Extract the (x, y) coordinate from the center of the cell holding the provided text.  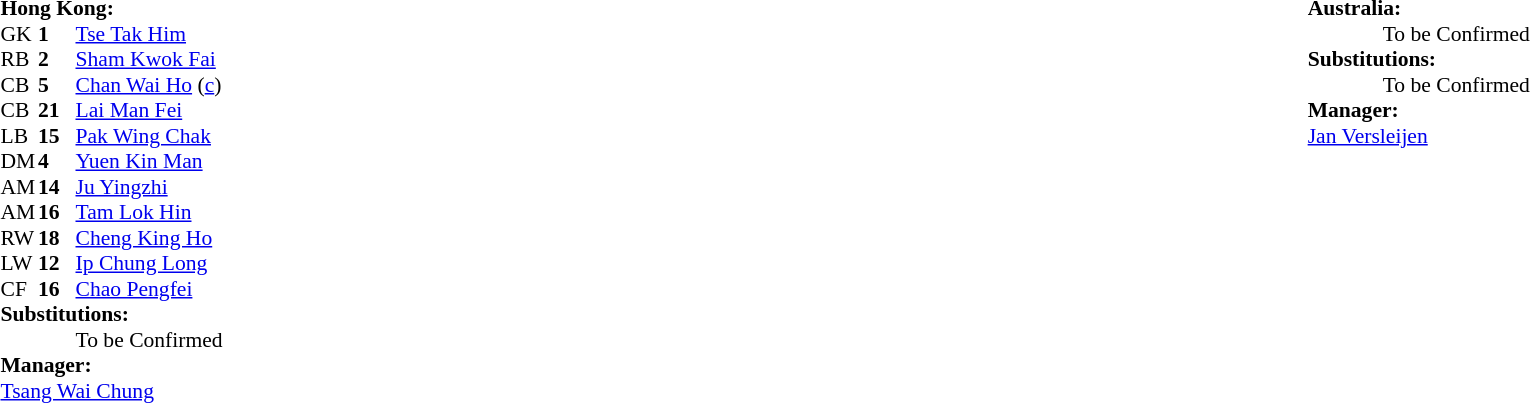
Cheng King Ho (150, 238)
GK (19, 34)
15 (57, 136)
Chan Wai Ho (c) (150, 85)
Jan Versleijen (1419, 136)
12 (57, 263)
4 (57, 161)
LW (19, 263)
RB (19, 59)
Sham Kwok Fai (150, 59)
Pak Wing Chak (150, 136)
5 (57, 85)
LB (19, 136)
18 (57, 238)
1 (57, 34)
Tse Tak Him (150, 34)
CF (19, 289)
Lai Man Fei (150, 111)
Tam Lok Hin (150, 213)
Yuen Kin Man (150, 161)
DM (19, 161)
Ju Yingzhi (150, 187)
2 (57, 59)
Ip Chung Long (150, 263)
21 (57, 111)
Chao Pengfei (150, 289)
14 (57, 187)
RW (19, 238)
